Return [X, Y] of the center of cell containing provided text 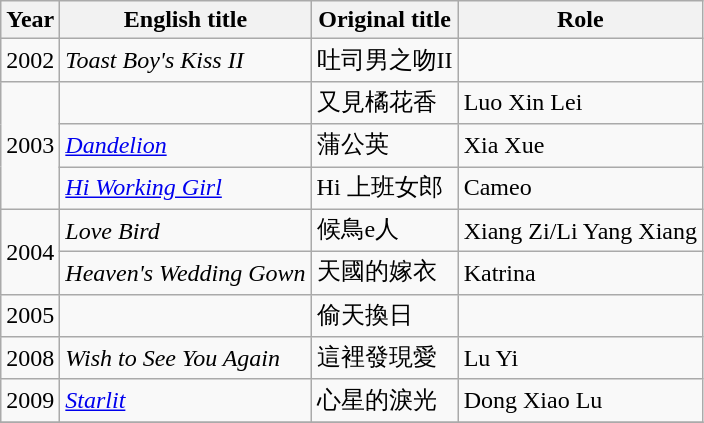
心星的淚光 [384, 400]
English title [186, 20]
天國的嫁衣 [384, 274]
又見橘花香 [384, 102]
Xiang Zi/Li Yang Xiang [580, 230]
Toast Boy's Kiss II [186, 60]
2004 [30, 252]
Hi Working Girl [186, 188]
2009 [30, 400]
2003 [30, 145]
蒲公英 [384, 146]
Katrina [580, 274]
吐司男之吻II [384, 60]
Luo Xin Lei [580, 102]
Dandelion [186, 146]
Cameo [580, 188]
2008 [30, 358]
Dong Xiao Lu [580, 400]
2005 [30, 316]
Role [580, 20]
候鳥e人 [384, 230]
Starlit [186, 400]
Year [30, 20]
偷天換日 [384, 316]
Hi 上班女郎 [384, 188]
2002 [30, 60]
Xia Xue [580, 146]
Original title [384, 20]
Lu Yi [580, 358]
Heaven's Wedding Gown [186, 274]
Love Bird [186, 230]
這裡發現愛 [384, 358]
Wish to See You Again [186, 358]
